Provide the [X, Y] coordinate of the cell's center where the given text is located.  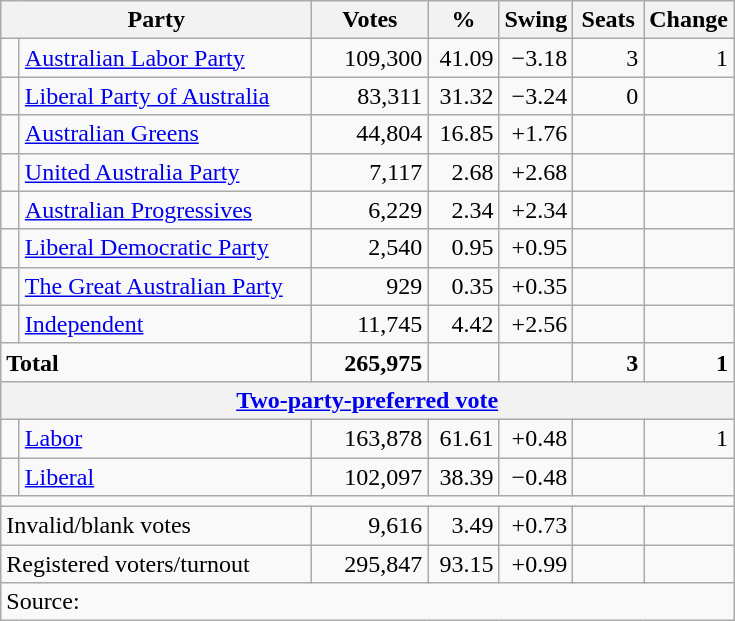
Australian Labor Party [166, 58]
Independent [166, 324]
4.42 [464, 324]
109,300 [370, 58]
Seats [608, 20]
+0.73 [536, 526]
6,229 [370, 210]
41.09 [464, 58]
% [464, 20]
265,975 [370, 362]
+0.99 [536, 564]
61.61 [464, 438]
38.39 [464, 477]
+0.95 [536, 248]
Invalid/blank votes [156, 526]
0 [608, 96]
+0.35 [536, 286]
−0.48 [536, 477]
44,804 [370, 134]
+2.68 [536, 172]
+2.56 [536, 324]
929 [370, 286]
−3.24 [536, 96]
2,540 [370, 248]
Labor [166, 438]
2.68 [464, 172]
+2.34 [536, 210]
163,878 [370, 438]
102,097 [370, 477]
Australian Progressives [166, 210]
0.35 [464, 286]
93.15 [464, 564]
−3.18 [536, 58]
Australian Greens [166, 134]
Total [156, 362]
Liberal [166, 477]
Source: [368, 602]
United Australia Party [166, 172]
3.49 [464, 526]
295,847 [370, 564]
83,311 [370, 96]
2.34 [464, 210]
Votes [370, 20]
Party [156, 20]
Two-party-preferred vote [368, 400]
Swing [536, 20]
Registered voters/turnout [156, 564]
The Great Australian Party [166, 286]
0.95 [464, 248]
+1.76 [536, 134]
11,745 [370, 324]
31.32 [464, 96]
9,616 [370, 526]
Change [689, 20]
Liberal Democratic Party [166, 248]
Liberal Party of Australia [166, 96]
16.85 [464, 134]
+0.48 [536, 438]
7,117 [370, 172]
